Search for the cell housing the specified text and yield its (x, y) center coordinate. 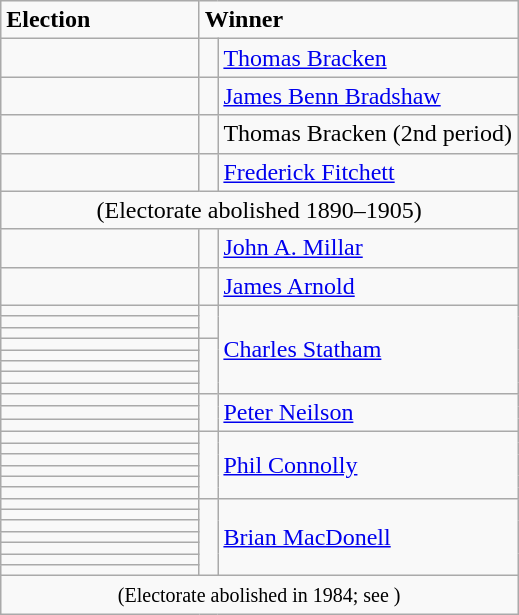
(Electorate abolished in 1984; see ) (260, 595)
Peter Neilson (368, 413)
Election (100, 20)
Winner (358, 20)
Frederick Fitchett (368, 172)
James Arnold (368, 286)
(Electorate abolished 1890–1905) (260, 210)
James Benn Bradshaw (368, 96)
Brian MacDonell (368, 536)
Thomas Bracken (2nd period) (368, 134)
John A. Millar (368, 248)
Thomas Bracken (368, 58)
Phil Connolly (368, 465)
Charles Statham (368, 349)
